Find where the given text appears and provide that cell's center as (x, y) coordinate. 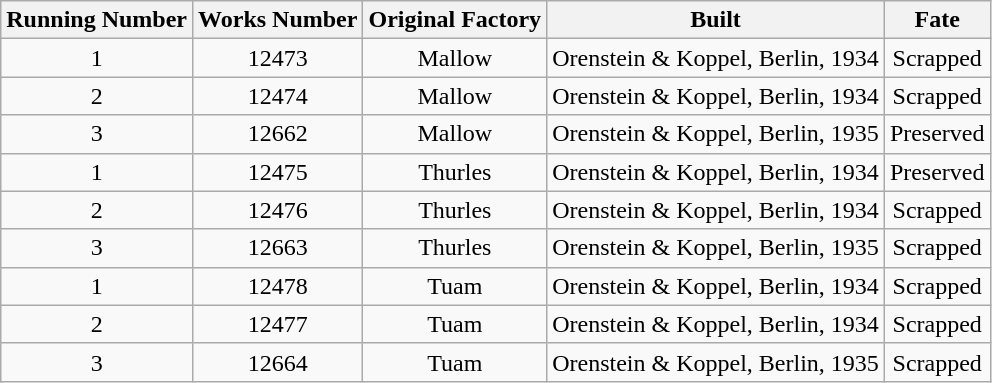
Running Number (97, 20)
12476 (278, 210)
12475 (278, 172)
12478 (278, 286)
12477 (278, 324)
Original Factory (455, 20)
12474 (278, 96)
12664 (278, 362)
12662 (278, 134)
12663 (278, 248)
Works Number (278, 20)
Built (716, 20)
12473 (278, 58)
Fate (937, 20)
